Output the [X, Y] coordinate of the center of the cell containing the given text.  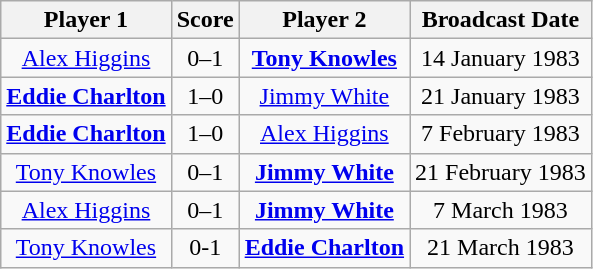
14 January 1983 [501, 58]
7 March 1983 [501, 210]
Player 1 [86, 20]
7 February 1983 [501, 134]
Player 2 [324, 20]
21 February 1983 [501, 172]
21 March 1983 [501, 248]
0-1 [205, 248]
21 January 1983 [501, 96]
Broadcast Date [501, 20]
Score [205, 20]
